Provide the [X, Y] coordinate of the cell's center where the given text is located.  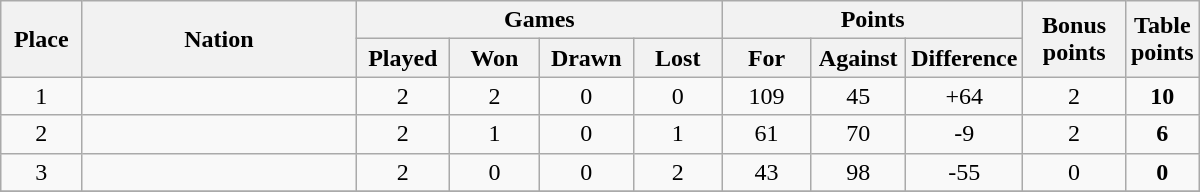
Games [539, 20]
45 [858, 96]
Difference [964, 58]
109 [767, 96]
Nation [219, 39]
6 [1162, 134]
70 [858, 134]
-55 [964, 172]
3 [42, 172]
-9 [964, 134]
Tablepoints [1162, 39]
Place [42, 39]
Points [873, 20]
98 [858, 172]
43 [767, 172]
10 [1162, 96]
Bonuspoints [1074, 39]
Played [402, 58]
For [767, 58]
Drawn [586, 58]
61 [767, 134]
Won [494, 58]
Against [858, 58]
Lost [678, 58]
+64 [964, 96]
